Scan for the cell matching the given text and deliver its [x, y] coordinate at center. 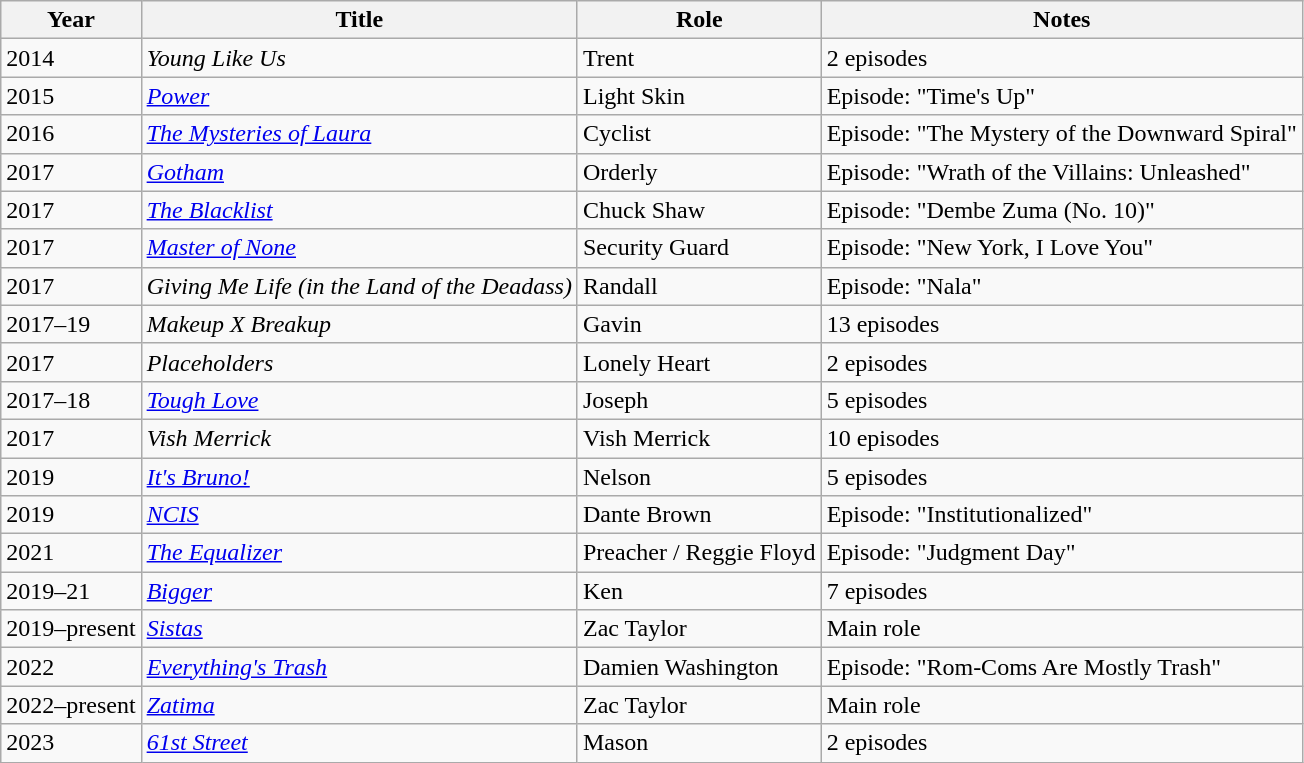
Trent [699, 58]
Master of None [359, 248]
It's Bruno! [359, 477]
Nelson [699, 477]
Orderly [699, 172]
Randall [699, 286]
2017–18 [71, 400]
Episode: "Time's Up" [1062, 96]
10 episodes [1062, 438]
2021 [71, 553]
Cyclist [699, 134]
Role [699, 20]
Notes [1062, 20]
The Mysteries of Laura [359, 134]
2017–19 [71, 324]
2019–21 [71, 591]
Episode: "Dembe Zuma (No. 10)" [1062, 210]
The Blacklist [359, 210]
Chuck Shaw [699, 210]
2014 [71, 58]
Gavin [699, 324]
Joseph [699, 400]
Damien Washington [699, 667]
Episode: "Wrath of the Villains: Unleashed" [1062, 172]
Mason [699, 743]
2016 [71, 134]
The Equalizer [359, 553]
Bigger [359, 591]
13 episodes [1062, 324]
Sistas [359, 629]
Episode: "Institutionalized" [1062, 515]
Security Guard [699, 248]
Power [359, 96]
Zatima [359, 705]
Placeholders [359, 362]
Young Like Us [359, 58]
2019–present [71, 629]
2023 [71, 743]
2015 [71, 96]
Episode: "Rom-Coms Are Mostly Trash" [1062, 667]
Episode: "Judgment Day" [1062, 553]
NCIS [359, 515]
Giving Me Life (in the Land of the Deadass) [359, 286]
Makeup X Breakup [359, 324]
Episode: "Nala" [1062, 286]
Gotham [359, 172]
Light Skin [699, 96]
Episode: "New York, I Love You" [1062, 248]
Dante Brown [699, 515]
Episode: "The Mystery of the Downward Spiral" [1062, 134]
Ken [699, 591]
Tough Love [359, 400]
Title [359, 20]
Year [71, 20]
7 episodes [1062, 591]
Preacher / Reggie Floyd [699, 553]
2022–present [71, 705]
Everything's Trash [359, 667]
2022 [71, 667]
Lonely Heart [699, 362]
61st Street [359, 743]
